Locate the cell with the specified text and output its (X, Y) center coordinate. 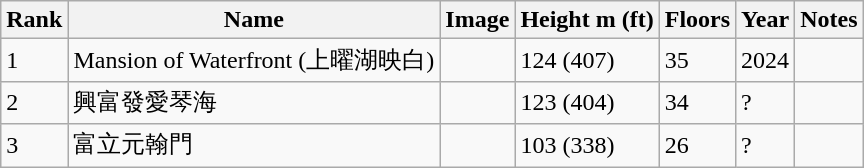
2024 (766, 60)
103 (338) (587, 146)
123 (404) (587, 102)
1 (34, 60)
Year (766, 20)
Notes (829, 20)
124 (407) (587, 60)
35 (697, 60)
2 (34, 102)
Image (478, 20)
Name (254, 20)
34 (697, 102)
Rank (34, 20)
富立元翰門 (254, 146)
Mansion of Waterfront (上曜湖映白) (254, 60)
興富發愛琴海 (254, 102)
Floors (697, 20)
26 (697, 146)
Height m (ft) (587, 20)
3 (34, 146)
